For the text-containing cell, return its midpoint in (X, Y) coordinate format. 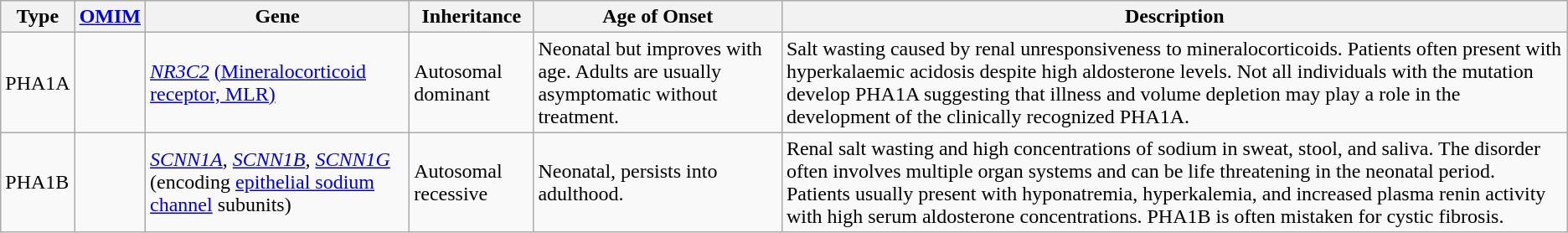
PHA1A (38, 82)
Gene (278, 17)
Inheritance (472, 17)
Neonatal but improves with age. Adults are usually asymptomatic without treatment. (658, 82)
NR3C2 (Mineralocorticoid receptor, MLR) (278, 82)
PHA1B (38, 183)
Type (38, 17)
OMIM (110, 17)
Description (1174, 17)
SCNN1A, SCNN1B, SCNN1G (encoding epithelial sodium channel subunits) (278, 183)
Autosomal recessive (472, 183)
Age of Onset (658, 17)
Neonatal, persists into adulthood. (658, 183)
Autosomal dominant (472, 82)
